Search for the cell housing the specified text and yield its [X, Y] center coordinate. 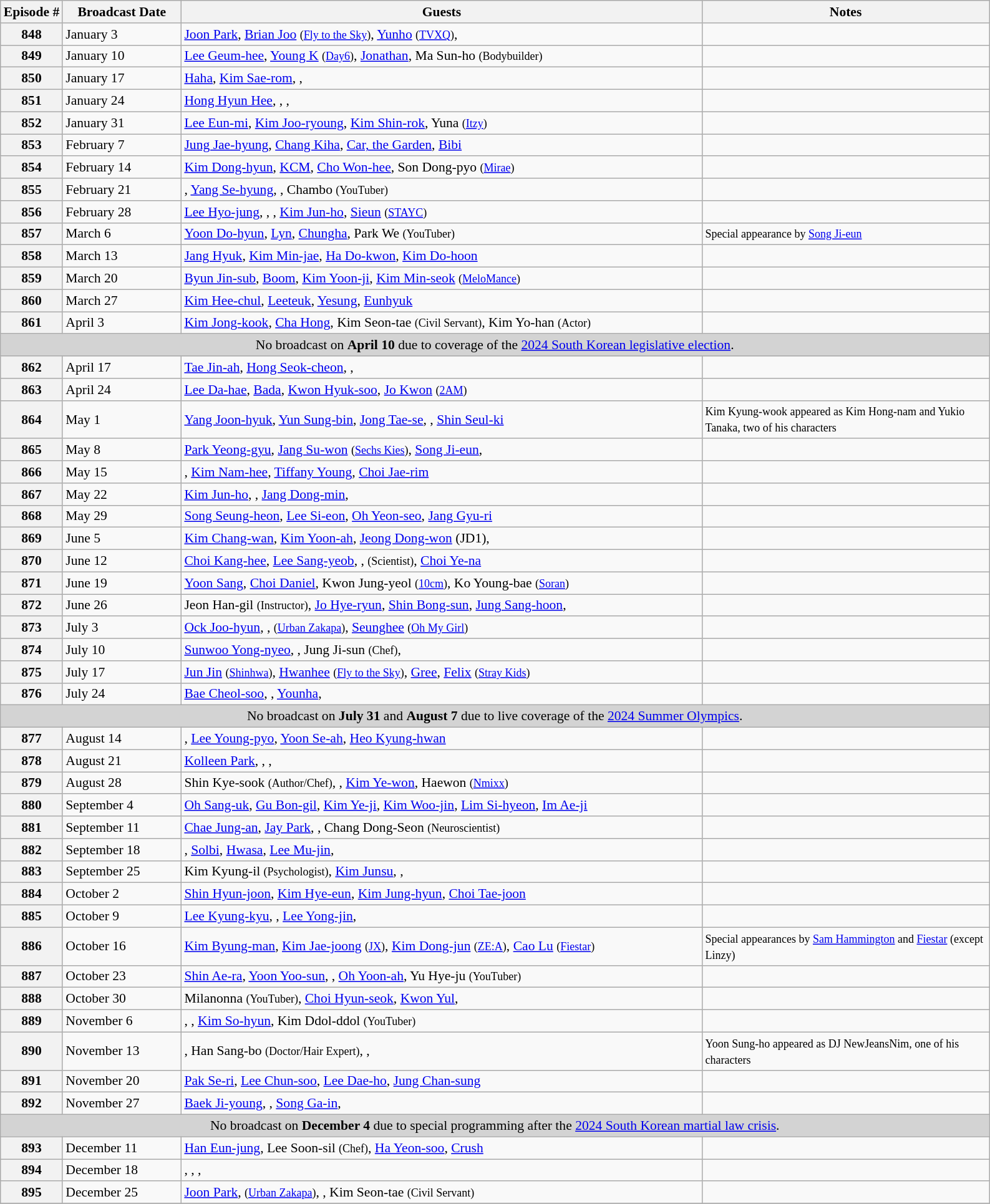
July 10 [122, 650]
863 [32, 390]
September 25 [122, 872]
November 13 [122, 1051]
855 [32, 190]
October 23 [122, 976]
June 19 [122, 583]
April 24 [122, 390]
872 [32, 605]
January 10 [122, 56]
October 30 [122, 999]
859 [32, 279]
871 [32, 583]
Special appearances by Sam Hammington and Fiestar (except Linzy) [846, 946]
Hong Hyun Hee, , , [442, 101]
August 21 [122, 761]
Kim Jun-ho, , Jang Dong-min, [442, 494]
Joon Park, (Urban Zakapa), , Kim Seon-tae (Civil Servant) [442, 1193]
Broadcast Date [122, 12]
894 [32, 1170]
850 [32, 79]
Chae Jung-an, Jay Park, , Chang Dong-Seon (Neuroscientist) [442, 827]
882 [32, 850]
May 22 [122, 494]
Bae Cheol-soo, , Younha, [442, 694]
864 [32, 419]
Kim Byung-man, Kim Jae-joong (JX), Kim Dong-jun (ZE:A), Cao Lu (Fiestar) [442, 946]
No broadcast on December 4 due to special programming after the 2024 South Korean martial law crisis. [495, 1126]
August 14 [122, 739]
893 [32, 1148]
October 2 [122, 894]
877 [32, 739]
890 [32, 1051]
June 12 [122, 561]
891 [32, 1081]
868 [32, 516]
Lee Kyung-kyu, , Lee Yong-jin, [442, 917]
861 [32, 323]
February 21 [122, 190]
854 [32, 168]
Shin Ae-ra, Yoon Yoo-sun, , Oh Yoon-ah, Yu Hye-ju (YouTuber) [442, 976]
Lee Geum-hee, Young K (Day6), Jonathan, Ma Sun-ho (Bodybuilder) [442, 56]
Jang Hyuk, Kim Min-jae, Ha Do-kwon, Kim Do-hoon [442, 256]
Tae Jin-ah, Hong Seok-cheon, , [442, 367]
January 3 [122, 34]
874 [32, 650]
May 1 [122, 419]
March 20 [122, 279]
September 4 [122, 806]
August 28 [122, 783]
June 5 [122, 539]
878 [32, 761]
Joon Park, Brian Joo (Fly to the Sky), Yunho (TVXQ), [442, 34]
Milanonna (YouTuber), Choi Hyun-seok, Kwon Yul, [442, 999]
February 28 [122, 212]
848 [32, 34]
856 [32, 212]
Lee Eun-mi, Kim Joo-ryoung, Kim Shin-rok, Yuna (Itzy) [442, 123]
Yoon Sung-ho appeared as DJ NewJeansNim, one of his characters [846, 1051]
853 [32, 145]
Han Eun-jung, Lee Soon-sil (Chef), Ha Yeon-soo, Crush [442, 1148]
Guests [442, 12]
July 3 [122, 628]
November 20 [122, 1081]
849 [32, 56]
, Solbi, Hwasa, Lee Mu-jin, [442, 850]
April 3 [122, 323]
866 [32, 472]
, Yang Se-hyung, , Chambo (YouTuber) [442, 190]
Pak Se-ri, Lee Chun-soo, Lee Dae-ho, Jung Chan-sung [442, 1081]
April 17 [122, 367]
876 [32, 694]
Kim Chang-wan, Kim Yoon-ah, Jeong Dong-won (JD1), [442, 539]
869 [32, 539]
, Kim Nam-hee, Tiffany Young, Choi Jae-rim [442, 472]
875 [32, 672]
February 14 [122, 168]
January 17 [122, 79]
July 24 [122, 694]
September 11 [122, 827]
862 [32, 367]
, Han Sang-bo (Doctor/Hair Expert), , [442, 1051]
Haha, Kim Sae-rom, , [442, 79]
May 8 [122, 450]
Oh Sang-uk, Gu Bon-gil, Kim Ye-ji, Kim Woo-jin, Lim Si-hyeon, Im Ae-ji [442, 806]
851 [32, 101]
Notes [846, 12]
October 16 [122, 946]
Kim Hee-chul, Leeteuk, Yesung, Eunhyuk [442, 301]
May 15 [122, 472]
July 17 [122, 672]
Kim Kyung-il (Psychologist), Kim Junsu, , [442, 872]
886 [32, 946]
Baek Ji-young, , Song Ga-in, [442, 1104]
870 [32, 561]
865 [32, 450]
888 [32, 999]
March 13 [122, 256]
Kim Kyung-wook appeared as Kim Hong-nam and Yukio Tanaka, two of his characters [846, 419]
Yoon Sang, Choi Daniel, Kwon Jung-yeol (10cm), Ko Young-bae (Soran) [442, 583]
867 [32, 494]
December 18 [122, 1170]
Yang Joon-hyuk, Yun Sung-bin, Jong Tae-se, , Shin Seul-ki [442, 419]
Jung Jae-hyung, Chang Kiha, Car, the Garden, Bibi [442, 145]
January 24 [122, 101]
, , Kim So-hyun, Kim Ddol-ddol (YouTuber) [442, 1021]
Shin Hyun-joon, Kim Hye-eun, Kim Jung-hyun, Choi Tae-joon [442, 894]
, Lee Young-pyo, Yoon Se-ah, Heo Kyung-hwan [442, 739]
June 26 [122, 605]
Sunwoo Yong-nyeo, , Jung Ji-sun (Chef), [442, 650]
880 [32, 806]
852 [32, 123]
No broadcast on July 31 and August 7 due to live coverage of the 2024 Summer Olympics. [495, 716]
March 27 [122, 301]
December 11 [122, 1148]
Episode # [32, 12]
Park Yeong-gyu, Jang Su-won (Sechs Kies), Song Ji-eun, [442, 450]
March 6 [122, 234]
Jeon Han-gil (Instructor), Jo Hye-ryun, Shin Bong-sun, Jung Sang-hoon, [442, 605]
889 [32, 1021]
Choi Kang-hee, Lee Sang-yeob, , (Scientist), Choi Ye-na [442, 561]
881 [32, 827]
September 18 [122, 850]
Kim Dong-hyun, KCM, Cho Won-hee, Son Dong-pyo (Mirae) [442, 168]
January 31 [122, 123]
885 [32, 917]
November 27 [122, 1104]
Song Seung-heon, Lee Si-eon, Oh Yeon-seo, Jang Gyu-ri [442, 516]
May 29 [122, 516]
873 [32, 628]
Yoon Do-hyun, Lyn, Chungha, Park We (YouTuber) [442, 234]
857 [32, 234]
Byun Jin-sub, Boom, Kim Yoon-ji, Kim Min-seok (MeloMance) [442, 279]
Kim Jong-kook, Cha Hong, Kim Seon-tae (Civil Servant), Kim Yo-han (Actor) [442, 323]
883 [32, 872]
879 [32, 783]
Jun Jin (Shinhwa), Hwanhee (Fly to the Sky), Gree, Felix (Stray Kids) [442, 672]
Ock Joo-hyun, , (Urban Zakapa), Seunghee (Oh My Girl) [442, 628]
Kolleen Park, , , [442, 761]
November 6 [122, 1021]
, , , [442, 1170]
884 [32, 894]
858 [32, 256]
Special appearance by Song Ji-eun [846, 234]
860 [32, 301]
No broadcast on April 10 due to coverage of the 2024 South Korean legislative election. [495, 345]
Lee Da-hae, Bada, Kwon Hyuk-soo, Jo Kwon (2AM) [442, 390]
892 [32, 1104]
Lee Hyo-jung, , , Kim Jun-ho, Sieun (STAYC) [442, 212]
887 [32, 976]
Shin Kye-sook (Author/Chef), , Kim Ye-won, Haewon (Nmixx) [442, 783]
October 9 [122, 917]
February 7 [122, 145]
December 25 [122, 1193]
895 [32, 1193]
